Extract the [X, Y] coordinate from the center of the cell holding the provided text.  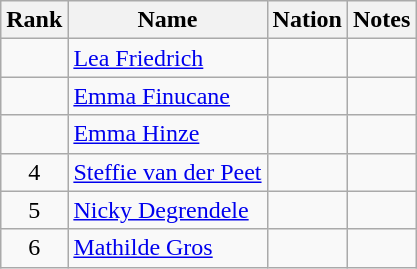
Rank [34, 20]
Notes [381, 20]
Nicky Degrendele [168, 210]
Nation [307, 20]
Steffie van der Peet [168, 172]
Emma Finucane [168, 96]
6 [34, 248]
Lea Friedrich [168, 58]
4 [34, 172]
5 [34, 210]
Emma Hinze [168, 134]
Mathilde Gros [168, 248]
Name [168, 20]
